Return the [x, y] coordinate for the center point of the cell that contains the specified text.  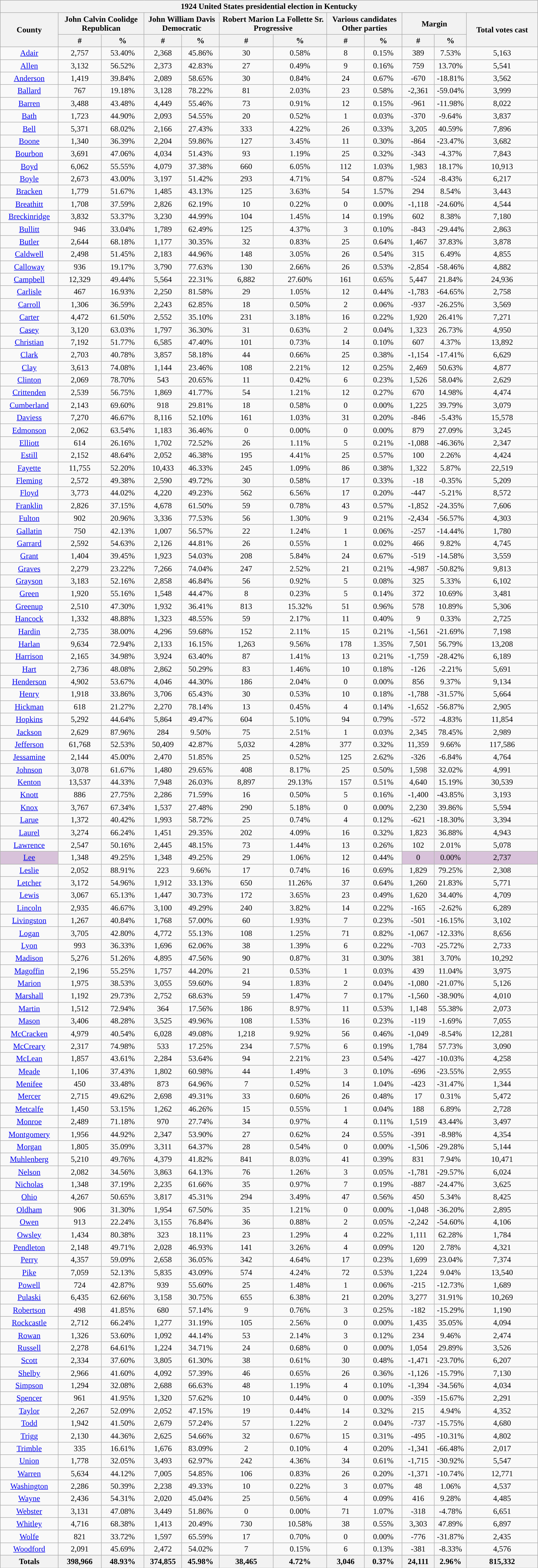
223 [163, 870]
59.86% [200, 141]
3,817 [163, 1197]
1,277 [163, 1323]
68.02% [123, 128]
2,472 [163, 1549]
7,055 [502, 1021]
1.35% [383, 644]
8,656 [502, 933]
1,537 [163, 807]
1,190 [502, 1310]
2,069 [80, 380]
-495 [418, 1436]
59.60% [200, 983]
Jackson [29, 732]
45.98% [200, 1561]
-15.79% [450, 1373]
1.47% [300, 996]
-6.84% [450, 757]
1,344 [502, 1084]
43.48% [123, 103]
64.37% [200, 1147]
65.13% [123, 895]
4,709 [502, 895]
0.02% [383, 543]
38.00% [123, 631]
Floyd [29, 493]
29.13% [300, 782]
12,771 [502, 1474]
724 [80, 1285]
36.39% [123, 141]
1,480 [163, 770]
20.49% [200, 1524]
2,073 [502, 1009]
77.63% [200, 267]
2,278 [80, 1348]
Boyd [29, 166]
3,924 [163, 657]
Graves [29, 568]
4,258 [502, 1059]
1.30% [300, 518]
9.50% [200, 732]
58.04% [450, 380]
6,028 [163, 1034]
4,046 [163, 682]
333 [246, 128]
40.84% [123, 920]
-4.78% [450, 1511]
374,855 [163, 1561]
47.08% [123, 1511]
2,250 [163, 292]
-1,126 [418, 1373]
45.86% [200, 53]
-30.92% [450, 1461]
-427 [418, 1059]
6,651 [502, 1511]
Total votes cast [502, 30]
43.61% [123, 1059]
1.39% [300, 945]
-1,394 [418, 1386]
Trimble [29, 1448]
83 [246, 669]
2,966 [80, 1373]
22,519 [502, 468]
-1,067 [418, 933]
51.43% [200, 154]
6,207 [502, 1360]
2,334 [80, 1360]
-10.31% [450, 1436]
16.61% [123, 1448]
7.94% [450, 1159]
1.29% [300, 1235]
1,778 [80, 1461]
2,895 [502, 1210]
54.63% [123, 543]
3,079 [502, 405]
49.76% [123, 1159]
7,198 [502, 631]
5,691 [502, 669]
54.96% [123, 883]
1.05% [300, 292]
-15.75% [450, 1423]
-66.48% [450, 1448]
906 [80, 1210]
4,092 [163, 1373]
51.85% [200, 757]
13,208 [502, 644]
0.11% [383, 1122]
27.75% [123, 795]
3.70% [450, 958]
3,682 [502, 141]
23.04% [450, 1260]
-1,783 [418, 292]
47.40% [200, 342]
4.64% [300, 1260]
22 [246, 531]
Magoffin [29, 971]
3,975 [502, 971]
10,269 [502, 1298]
1,447 [163, 895]
3,078 [80, 770]
815,332 [502, 1561]
6.38% [300, 1298]
-31.87% [450, 1536]
33.72% [123, 1536]
1,225 [418, 405]
7,059 [80, 1272]
3,767 [80, 807]
1,768 [163, 920]
48.55% [200, 619]
1,320 [163, 1398]
68.63% [200, 996]
2,126 [163, 543]
Carlisle [29, 292]
-572 [418, 719]
6.89% [450, 1109]
Harrison [29, 657]
1,054 [418, 1348]
4,716 [80, 1524]
52.16% [123, 581]
-119 [418, 1021]
54.31% [123, 1499]
614 [80, 443]
1924 United States presidential election in Kentucky [269, 7]
45.04% [200, 1499]
6.05% [300, 166]
993 [80, 945]
2,279 [80, 568]
4,764 [502, 757]
Pulaski [29, 1298]
Owen [29, 1222]
-621 [418, 820]
93 [246, 154]
2,435 [502, 1536]
9,634 [80, 644]
-23.47% [450, 141]
3,691 [80, 154]
-519 [418, 556]
55.55% [123, 166]
4,106 [502, 1222]
-937 [418, 304]
1.48% [300, 1285]
466 [418, 543]
-0.35% [450, 481]
913 [80, 1222]
34.98% [123, 657]
Mason [29, 1021]
3,857 [163, 355]
5,078 [502, 845]
0.60% [300, 1096]
-843 [418, 229]
0.63% [300, 330]
5,292 [80, 719]
-21.69% [450, 631]
650 [246, 883]
-31.57% [450, 694]
3,481 [502, 594]
Pendleton [29, 1247]
188 [418, 1109]
2,688 [163, 1386]
Powell [29, 1285]
247 [246, 568]
38,465 [246, 1561]
-696 [418, 1071]
2,858 [163, 581]
4.09% [300, 833]
1,954 [163, 1210]
3,277 [418, 1298]
0.66% [300, 355]
30.35% [200, 242]
44.92% [123, 1134]
52.53% [123, 744]
53.60% [123, 1335]
4,010 [502, 996]
-1,371 [418, 1474]
56.75% [123, 393]
-12.73% [450, 1285]
83.09% [200, 1448]
52.10% [200, 418]
936 [80, 267]
Campbell [29, 279]
-31.47% [450, 1084]
47.89% [450, 1524]
172 [246, 895]
78.70% [123, 380]
0.17% [383, 996]
0.36% [383, 1373]
-1,852 [418, 506]
10.69% [450, 594]
16.93% [123, 292]
61.30% [200, 1360]
55.60% [200, 1285]
37.83% [450, 242]
3,046 [346, 1561]
Estill [29, 455]
40.59% [450, 128]
3,525 [163, 1021]
Lee [29, 858]
0.07% [383, 1486]
48.88% [123, 619]
-34.56% [450, 1386]
40.54% [123, 1034]
6,435 [80, 1298]
Muhlenberg [29, 1159]
36.30% [200, 330]
127 [246, 141]
1,676 [163, 1448]
100 [418, 455]
-43.85% [450, 795]
-4,987 [418, 568]
Marion [29, 983]
3,131 [80, 1511]
5,371 [80, 128]
30.75% [200, 1298]
40.78% [123, 355]
43.09% [200, 1272]
1,144 [163, 368]
John William DavisDemocratic [182, 24]
46.26% [200, 1109]
4,537 [502, 1486]
946 [80, 229]
49.08% [200, 1034]
49.96% [200, 1021]
-29.44% [450, 229]
1,702 [163, 443]
4.22% [300, 128]
-56.57% [450, 518]
2,183 [163, 254]
2,235 [163, 1185]
-1,560 [418, 996]
2,712 [80, 1323]
Henry [29, 694]
-18 [418, 481]
53.64% [200, 1059]
1,797 [163, 330]
37.43% [123, 1071]
3,706 [163, 694]
602 [418, 217]
Bourbon [29, 154]
604 [246, 719]
879 [418, 430]
John Calvin CoolidgeRepublican [101, 24]
104 [246, 217]
59.68% [200, 631]
1,512 [80, 1009]
4,877 [502, 368]
1,689 [502, 1285]
-864 [418, 141]
Green [29, 594]
Ohio [29, 1197]
1.46% [300, 669]
5.87% [450, 468]
Owsley [29, 1235]
5.10% [300, 719]
3.49% [300, 1197]
-524 [418, 179]
117,586 [502, 744]
377 [346, 744]
46.84% [200, 581]
45.69% [123, 1549]
2,291 [502, 1398]
1,779 [80, 192]
1,326 [80, 1335]
36.33% [123, 945]
72.52% [200, 443]
1,372 [80, 820]
41.95% [123, 1398]
0.73% [300, 342]
315 [418, 254]
4,943 [502, 833]
1,111 [418, 1235]
-370 [418, 116]
49.62% [123, 1096]
Scott [29, 1360]
13.70% [450, 66]
325 [418, 581]
15.32% [300, 606]
52.20% [123, 468]
-257 [418, 531]
323 [163, 1235]
112 [346, 166]
17.56% [200, 1009]
-1,652 [418, 707]
Nelson [29, 1172]
-8.98% [450, 1134]
1,262 [163, 1109]
1,699 [418, 1260]
44.14% [200, 1335]
3.18% [300, 317]
4,902 [80, 682]
76.84% [200, 1222]
20.96% [123, 518]
1,106 [80, 1071]
49.29% [200, 908]
87.96% [123, 732]
543 [163, 380]
63.54% [123, 430]
6,897 [502, 1524]
4.28% [300, 744]
78.45% [450, 732]
2.26% [450, 455]
1,467 [418, 242]
3,394 [502, 820]
47.56% [200, 958]
3,493 [163, 1461]
4,991 [502, 770]
90 [246, 958]
62.85% [200, 304]
-1,759 [418, 657]
Menifee [29, 1084]
-8.33% [450, 1549]
4,424 [502, 455]
Morgan [29, 1147]
-501 [418, 920]
335 [80, 1448]
67.50% [200, 1210]
43.00% [123, 179]
-2.62% [450, 908]
74.04% [200, 568]
0.88% [300, 1222]
8.17% [300, 770]
3,625 [502, 1185]
3,526 [502, 1348]
2,133 [163, 644]
41.82% [200, 1159]
55.16% [123, 594]
Casey [29, 330]
2,498 [80, 254]
2,698 [163, 1096]
8.97% [300, 1009]
4,576 [502, 1549]
242 [246, 1461]
1,263 [246, 644]
-381 [418, 1549]
2,308 [502, 870]
5,032 [246, 744]
50,409 [163, 744]
Lyon [29, 945]
9.56% [300, 644]
-23.70% [450, 1360]
1.93% [300, 920]
7,374 [502, 1260]
35.05% [450, 1323]
-18.81% [450, 78]
7,606 [502, 506]
4,354 [502, 1134]
48.08% [123, 669]
34.71% [200, 1348]
2.62% [383, 757]
939 [163, 1285]
284 [163, 732]
39.79% [450, 405]
2,091 [80, 1549]
Anderson [29, 78]
2,243 [163, 304]
2,165 [80, 657]
Breathitt [29, 204]
1.22% [300, 1423]
-1.69% [450, 1021]
26.73% [450, 330]
55.38% [450, 1009]
Montgomery [29, 1134]
9.82% [450, 543]
2,270 [163, 707]
49.71% [123, 1247]
5,564 [163, 279]
372 [418, 594]
65.43% [200, 694]
78.14% [200, 707]
86 [346, 468]
1,789 [163, 229]
5,594 [502, 807]
Johnson [29, 770]
6,217 [502, 179]
106 [246, 1474]
36 [246, 1222]
Margin [434, 24]
-1,788 [418, 694]
Perry [29, 1260]
Kenton [29, 782]
Lincoln [29, 908]
51.45% [123, 254]
4,895 [163, 958]
Bath [29, 116]
0.46% [383, 1034]
-703 [418, 945]
0.42% [300, 380]
61.66% [200, 1185]
2,196 [80, 971]
1,092 [163, 1335]
Logan [29, 933]
26.16% [123, 443]
2,510 [80, 606]
1,218 [246, 1034]
2.51% [300, 732]
4.41% [300, 455]
157 [346, 782]
1,340 [80, 141]
-1,048 [418, 1210]
48.15% [200, 845]
3,863 [163, 1172]
-4.37% [450, 154]
29.89% [450, 1348]
245 [246, 468]
-29.28% [450, 1147]
3,102 [502, 920]
Oldham [29, 1210]
2,547 [80, 845]
8,022 [502, 103]
3,790 [163, 267]
0.92% [300, 581]
240 [246, 908]
2,572 [80, 481]
2.17% [300, 619]
-8.43% [450, 179]
50.65% [123, 1197]
31.30% [123, 1210]
65.59% [200, 1536]
1,780 [502, 531]
0.96% [383, 606]
2,592 [80, 543]
1.24% [300, 531]
22.24% [123, 1222]
-15.67% [450, 1398]
33.86% [123, 694]
3,336 [163, 518]
48.93% [123, 1561]
2,552 [163, 317]
2,736 [80, 669]
49.47% [200, 719]
39.84% [123, 78]
4,094 [502, 1323]
1.07% [383, 1511]
6,289 [502, 908]
27.60% [300, 279]
1,993 [163, 820]
-24.47% [450, 1185]
2,368 [163, 53]
Gallatin [29, 531]
4,296 [163, 631]
Simpson [29, 1386]
562 [246, 493]
Grayson [29, 581]
2,204 [163, 141]
2,758 [502, 292]
2,863 [502, 229]
1.45% [300, 217]
-126 [418, 669]
7,130 [502, 1373]
39.45% [123, 556]
1,413 [163, 1524]
2,130 [80, 1436]
Warren [29, 1474]
Clinton [29, 380]
2,737 [502, 858]
6,585 [163, 342]
408 [246, 770]
Crittenden [29, 393]
0.51% [383, 782]
3,100 [163, 908]
Bracken [29, 192]
-14.58% [450, 556]
51.77% [123, 342]
-2,854 [418, 267]
81 [246, 91]
2,658 [163, 1260]
15.19% [450, 782]
Robertson [29, 1310]
2,590 [163, 481]
51.67% [123, 192]
-8.54% [450, 1034]
19.18% [123, 91]
3,172 [80, 883]
15,578 [502, 418]
50.16% [123, 845]
Rockcastle [29, 1323]
3,406 [80, 1021]
6,024 [502, 1172]
87 [246, 657]
1,332 [80, 619]
Washington [29, 1486]
0.27% [383, 393]
2,152 [80, 455]
7.53% [450, 53]
4,640 [418, 782]
2,062 [80, 430]
2,539 [80, 393]
6,629 [502, 355]
3,055 [163, 983]
6,062 [80, 166]
62.49% [200, 229]
5,447 [418, 279]
2,093 [163, 116]
2.52% [300, 568]
-1,154 [418, 355]
12,281 [502, 1034]
33.48% [123, 1084]
Livingston [29, 920]
51 [346, 606]
4.71% [300, 179]
Daviess [29, 418]
3,837 [502, 116]
53.40% [123, 53]
130 [246, 267]
2,644 [80, 242]
29.73% [123, 996]
0.40% [383, 619]
2,144 [80, 757]
-18.30% [450, 820]
0.79% [383, 719]
0.82% [383, 933]
Todd [29, 1423]
0.68% [300, 1348]
26.41% [450, 317]
Madison [29, 958]
-1,088 [418, 443]
44.90% [123, 116]
2,317 [80, 1046]
13,540 [502, 1272]
5,276 [80, 958]
-1,506 [418, 1147]
-54.60% [450, 1222]
44.33% [123, 782]
Marshall [29, 996]
2,445 [163, 845]
Hardin [29, 631]
Mercer [29, 1096]
2,862 [163, 669]
Bullitt [29, 229]
759 [418, 66]
41.85% [123, 1310]
Woodford [29, 1549]
2,625 [163, 1436]
3.26% [300, 1247]
12,329 [80, 279]
5,864 [163, 719]
660 [246, 166]
36.88% [450, 833]
34.40% [450, 895]
4,979 [80, 1034]
9,813 [502, 568]
-36.20% [450, 1210]
0.84% [300, 78]
McCracken [29, 1034]
27.43% [200, 128]
1.49% [300, 1071]
342 [246, 1260]
37.19% [123, 1185]
46.33% [200, 468]
8,116 [163, 418]
1,723 [80, 116]
-4.83% [450, 719]
54.55% [200, 116]
14.98% [450, 393]
37.59% [123, 204]
1,404 [80, 556]
88.91% [123, 870]
1,306 [80, 304]
53.90% [200, 1134]
2.96% [450, 1561]
38.53% [123, 983]
22.31% [200, 279]
2,436 [80, 1499]
-215 [418, 1285]
49.23% [200, 493]
2.11% [300, 631]
467 [80, 292]
11.26% [300, 883]
2.04% [300, 682]
8.03% [300, 1159]
215 [418, 1411]
53 [246, 1335]
618 [80, 707]
61.67% [123, 770]
69.60% [123, 405]
Whitley [29, 1524]
1.44% [300, 845]
36.46% [200, 430]
Letcher [29, 883]
9.28% [450, 1499]
Harlan [29, 644]
1,757 [163, 971]
31.19% [200, 1323]
10,292 [502, 958]
1,192 [80, 996]
2,267 [80, 1411]
5,771 [502, 883]
886 [80, 795]
5,163 [502, 53]
6.49% [450, 254]
27.09% [450, 430]
1,869 [163, 393]
3,120 [80, 330]
42.13% [123, 531]
1.25% [300, 933]
74.08% [123, 368]
4,544 [502, 204]
7,005 [163, 1474]
56.79% [450, 644]
Allen [29, 66]
7,266 [163, 568]
2,082 [80, 1172]
28 [246, 1147]
3,443 [502, 192]
-9.64% [450, 116]
4,267 [80, 1197]
80.38% [123, 1235]
1,802 [163, 1071]
1.57% [383, 192]
2,715 [80, 1096]
Meade [29, 1071]
208 [246, 556]
56.57% [200, 531]
2,735 [80, 631]
-447 [418, 493]
3,132 [80, 66]
-56.87% [450, 707]
3.63% [300, 192]
1,956 [80, 1134]
3.05% [300, 254]
58.72% [200, 820]
55.46% [200, 103]
-887 [418, 1185]
3.82% [300, 908]
3,183 [80, 581]
2,028 [163, 1247]
13,537 [80, 782]
-961 [418, 103]
41 [346, 1159]
389 [418, 53]
3,805 [163, 1360]
-165 [418, 908]
-2.21% [450, 669]
8,572 [502, 493]
4,472 [80, 317]
Knox [29, 807]
0.26% [383, 845]
57.39% [200, 1373]
-10.74% [450, 1474]
0.78% [300, 506]
1,805 [80, 1147]
7,192 [80, 342]
3.65% [300, 895]
7,896 [502, 128]
Christian [29, 342]
5,126 [502, 983]
0.69% [383, 870]
4,855 [502, 254]
72 [346, 1272]
58.18% [200, 355]
7.57% [300, 1046]
Fayette [29, 468]
3,245 [502, 430]
49.72% [200, 481]
1,923 [163, 556]
9.37% [450, 682]
44.47% [200, 594]
40.42% [123, 820]
24,111 [418, 1561]
Fleming [29, 481]
19.17% [123, 267]
49.44% [123, 279]
-182 [418, 1310]
43.44% [450, 1122]
2.01% [450, 845]
4,745 [502, 543]
11,359 [418, 744]
-846 [418, 418]
3,773 [80, 493]
2,725 [502, 619]
-50.82% [450, 568]
Pike [29, 1272]
44.20% [200, 971]
43 [346, 506]
Wayne [29, 1499]
290 [246, 807]
-23.55% [450, 1071]
10,471 [502, 1159]
36.41% [200, 606]
50.29% [200, 669]
1,912 [163, 883]
-21.07% [450, 983]
2,089 [163, 78]
6,189 [502, 657]
19 [246, 1411]
3,999 [502, 91]
Laurel [29, 833]
-15.29% [450, 1310]
9,134 [502, 682]
62.66% [123, 1298]
2.56% [300, 1323]
Hopkins [29, 719]
Hickman [29, 707]
57.00% [200, 920]
1,294 [80, 1386]
Metcalfe [29, 1109]
-16.15% [450, 920]
75 [246, 732]
37.38% [200, 166]
102 [418, 845]
44.99% [200, 217]
3,090 [502, 1046]
2.66% [300, 267]
20.65% [200, 380]
195 [246, 455]
11,755 [80, 468]
37 [346, 883]
Garrard [29, 543]
-28.42% [450, 657]
1,322 [418, 468]
20 [246, 116]
Rowan [29, 1335]
1,620 [418, 895]
3.45% [300, 141]
4,772 [163, 933]
62.19% [200, 204]
81.58% [200, 292]
2,703 [80, 355]
1,267 [80, 920]
1,007 [163, 531]
Breckinridge [29, 217]
1,708 [80, 204]
-38.90% [450, 996]
11.04% [450, 971]
1.04% [383, 1084]
1,857 [80, 1059]
62.97% [200, 1461]
27.48% [200, 807]
-423 [418, 1084]
71.59% [200, 795]
-326 [418, 757]
-359 [418, 1398]
76 [246, 1172]
-64.65% [450, 292]
Franklin [29, 506]
63.03% [123, 330]
63.40% [200, 657]
1,451 [163, 833]
970 [163, 1122]
8,425 [502, 1197]
578 [418, 606]
2,733 [502, 945]
148 [246, 254]
2,757 [80, 53]
54.02% [200, 1549]
1.41% [300, 657]
-343 [418, 154]
4,680 [502, 1423]
4,220 [163, 493]
-10.03% [450, 1059]
152 [246, 631]
-391 [418, 1134]
60 [246, 920]
51.26% [123, 958]
Union [29, 1461]
Robert Marion La Follette Sr.Progressive [273, 24]
-1,118 [418, 204]
1,597 [163, 1536]
44.64% [123, 719]
10.89% [450, 606]
79.25% [450, 870]
Fulton [29, 518]
7,501 [418, 644]
53.67% [123, 682]
4.94% [450, 1411]
37.60% [123, 1360]
293 [246, 179]
-14.44% [450, 531]
Leslie [29, 870]
4,678 [163, 506]
Hart [29, 669]
39.86% [450, 807]
2.14% [300, 1335]
5,209 [502, 481]
-318 [418, 1511]
57.24% [200, 1423]
2,474 [502, 1335]
Jefferson [29, 744]
4,449 [163, 103]
Clark [29, 355]
2,230 [418, 807]
1,598 [418, 770]
2,017 [502, 1448]
4,303 [502, 518]
120 [418, 1247]
54.66% [200, 1436]
1.26% [300, 1172]
902 [80, 518]
416 [418, 1499]
-11.98% [450, 103]
44.02% [123, 493]
141 [246, 1247]
55.13% [200, 933]
47 [346, 1197]
51.86% [200, 1511]
36.59% [123, 304]
41.77% [200, 393]
43.13% [200, 192]
41.50% [123, 1423]
0.45% [300, 707]
48.28% [123, 1021]
5.84% [300, 556]
23.46% [200, 368]
-1,715 [418, 1461]
841 [246, 1159]
6.56% [300, 493]
4,474 [502, 393]
49.38% [123, 481]
47.06% [123, 154]
2,470 [163, 757]
2,020 [163, 1499]
381 [418, 958]
1,183 [163, 430]
42.80% [123, 933]
1,548 [163, 594]
Adair [29, 53]
1.53% [300, 1021]
42.83% [200, 66]
-776 [418, 1536]
Bell [29, 128]
Wolfe [29, 1536]
Edmonson [29, 430]
1,519 [418, 1122]
364 [163, 1009]
918 [163, 405]
Greenup [29, 606]
439 [418, 971]
Grant [29, 556]
Nicholas [29, 1185]
1,942 [80, 1423]
45.00% [123, 757]
44.36% [123, 1436]
67.34% [123, 807]
53.37% [123, 217]
0.37% [383, 1561]
Boyle [29, 179]
-59.04% [450, 91]
Caldwell [29, 254]
Elliott [29, 443]
-58.46% [450, 267]
9.46% [450, 1335]
52.09% [123, 1411]
52.13% [123, 1272]
1,526 [418, 380]
35.09% [123, 1147]
Cumberland [29, 405]
37.15% [123, 506]
670 [418, 393]
-737 [418, 1423]
36.05% [200, 1260]
24,936 [502, 279]
101 [246, 342]
3,158 [163, 1298]
1,696 [163, 945]
46.93% [200, 1247]
64.61% [123, 1348]
5,664 [502, 694]
3,303 [418, 1524]
750 [80, 531]
4.36% [300, 1461]
2,238 [163, 1486]
4,079 [163, 166]
1,918 [80, 694]
55.25% [123, 971]
50.39% [123, 1486]
Boone [29, 141]
6,882 [246, 279]
4,950 [502, 330]
1,932 [163, 606]
680 [163, 1310]
5,210 [80, 1159]
Totals [29, 1561]
47.30% [123, 606]
41.60% [123, 1373]
Carroll [29, 304]
Carter [29, 317]
6,102 [502, 581]
30,539 [502, 782]
4,357 [80, 1260]
45.31% [200, 1197]
1,975 [80, 983]
1,177 [163, 242]
961 [80, 1398]
0.13% [383, 1549]
655 [246, 1298]
-1,080 [418, 983]
-25.72% [450, 945]
2,469 [418, 368]
873 [163, 1084]
66.63% [200, 1386]
35.10% [200, 317]
1,983 [418, 166]
-12.33% [450, 933]
-2,361 [418, 91]
33.13% [200, 883]
68.38% [123, 1524]
18.11% [200, 1235]
18.17% [450, 166]
Spencer [29, 1398]
Taylor [29, 1411]
2,345 [418, 732]
7,180 [502, 217]
-24.60% [450, 204]
821 [80, 1536]
-29.57% [450, 1172]
78.22% [200, 91]
856 [418, 682]
5.18% [300, 807]
68.18% [123, 242]
Lewis [29, 895]
2,148 [80, 1247]
77.53% [200, 518]
27.74% [200, 1122]
4,352 [502, 1411]
Barren [29, 103]
231 [246, 317]
5,541 [502, 66]
Shelby [29, 1373]
-1,049 [418, 1034]
44.96% [200, 254]
1,260 [418, 883]
16.15% [200, 644]
2,284 [163, 1059]
3,193 [502, 795]
Butler [29, 242]
Knott [29, 795]
64.13% [200, 1172]
Russell [29, 1348]
31.91% [450, 1298]
0.62% [300, 1134]
-1,561 [418, 631]
2,489 [80, 1122]
33.04% [123, 229]
4,882 [502, 267]
71.18% [123, 1122]
7,948 [163, 782]
34.56% [123, 1172]
2,955 [502, 1071]
44.12% [123, 1474]
10,913 [502, 166]
7,270 [80, 418]
-46.36% [450, 443]
53.15% [123, 1109]
2,935 [80, 908]
2,373 [163, 66]
7,271 [502, 317]
44.30% [200, 682]
54.03% [200, 556]
2,679 [163, 1423]
-5.43% [450, 418]
62.28% [450, 1235]
3,155 [163, 1222]
3,488 [80, 103]
574 [246, 1272]
9.04% [450, 1272]
-1,341 [418, 1448]
-5.21% [450, 493]
3,562 [502, 78]
57.62% [200, 1398]
Hancock [29, 619]
1,450 [80, 1109]
59.09% [123, 1260]
-1,781 [418, 1172]
178 [346, 644]
2,989 [502, 732]
54.85% [200, 1474]
1,435 [418, 1323]
-26.25% [450, 304]
10,433 [163, 468]
3,311 [163, 1147]
Martin [29, 1009]
21.83% [450, 883]
8.54% [450, 192]
17.25% [200, 1046]
McCreary [29, 1046]
9.92% [300, 1034]
11,854 [502, 719]
533 [163, 1046]
3,705 [80, 933]
831 [418, 1159]
3,832 [80, 217]
32.02% [450, 770]
Larue [29, 820]
Calloway [29, 267]
Webster [29, 1511]
46.38% [200, 455]
5.34% [450, 1197]
3,613 [80, 368]
3,128 [163, 91]
1,419 [80, 78]
26.03% [200, 782]
-17.41% [450, 355]
3,067 [80, 895]
1.83% [300, 983]
2,166 [163, 128]
5,144 [502, 1147]
8.38% [450, 217]
Ballard [29, 91]
5,547 [502, 1461]
Monroe [29, 1122]
1.11% [300, 443]
29.81% [200, 405]
56.52% [123, 66]
32.08% [123, 1386]
Lawrence [29, 845]
0.76% [300, 1310]
1,148 [418, 1009]
57.14% [200, 1310]
-2,434 [418, 518]
64.96% [200, 1084]
-670 [418, 78]
13,892 [502, 342]
61,768 [80, 744]
21.84% [450, 279]
0.91% [300, 103]
5,835 [163, 1272]
813 [246, 606]
2,673 [80, 179]
-1,400 [418, 795]
2,143 [80, 405]
Trigg [29, 1436]
Clay [29, 368]
1.09% [300, 468]
398,966 [80, 1561]
49.33% [200, 1486]
Various candidatesOther parties [365, 24]
Henderson [29, 682]
8,897 [246, 782]
-1,471 [418, 1360]
730 [246, 1524]
3,230 [163, 217]
Jessamine [29, 757]
5.33% [450, 581]
2,752 [163, 996]
44.81% [200, 543]
4,379 [163, 1159]
0.08% [383, 581]
30.73% [200, 895]
County [29, 30]
4,321 [502, 1247]
5,634 [80, 1474]
74.98% [123, 1046]
29.65% [200, 770]
33 [246, 1096]
4,485 [502, 1499]
50.63% [450, 368]
3,878 [502, 242]
3,205 [418, 128]
2.78% [450, 1247]
767 [80, 91]
58.65% [200, 78]
498 [80, 1310]
62.06% [200, 945]
105 [246, 1323]
47.15% [200, 1411]
0.70% [300, 1536]
3,449 [163, 1511]
607 [418, 342]
4,802 [502, 1436]
1,434 [80, 1235]
5,472 [502, 1096]
2,905 [502, 707]
23.22% [123, 568]
1,485 [163, 192]
4.24% [300, 1272]
29.35% [200, 833]
McLean [29, 1059]
2.03% [300, 91]
57 [246, 1423]
60.98% [200, 1071]
202 [246, 833]
3,197 [163, 179]
0.39% [383, 1159]
2,728 [502, 1109]
51.42% [200, 179]
5,306 [502, 606]
7,843 [502, 154]
32.05% [123, 1461]
21.27% [123, 707]
49.31% [200, 1096]
46 [246, 1373]
3,274 [80, 833]
-2,242 [418, 1222]
1,823 [418, 833]
1,829 [418, 870]
3,569 [502, 304]
57.73% [450, 1046]
3,559 [502, 556]
48.64% [123, 455]
10.58% [300, 1524]
-24.35% [450, 506]
4.72% [300, 1561]
3,497 [502, 1122]
